Pinpoint the cell where the given text exists, returning its [X, Y] midpoint coordinate. 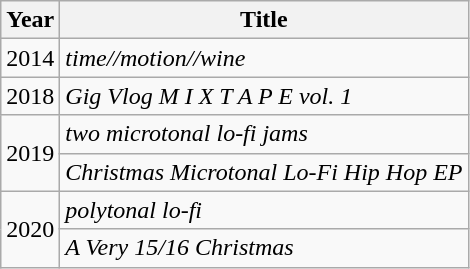
Christmas Microtonal Lo-Fi Hip Hop EP [264, 172]
time//motion//wine [264, 58]
polytonal lo-fi [264, 210]
2018 [30, 96]
A Very 15/16 Christmas [264, 248]
2019 [30, 153]
Year [30, 20]
2014 [30, 58]
two microtonal lo-fi jams [264, 134]
2020 [30, 229]
Gig Vlog M I X T A P E vol. 1 [264, 96]
Title [264, 20]
